Determine the [X, Y] coordinate at the center of the cell enclosing the given text.  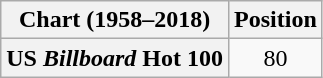
Chart (1958–2018) [115, 20]
US Billboard Hot 100 [115, 58]
80 [276, 58]
Position [276, 20]
